Locate the cell with the specified text and output its [x, y] center coordinate. 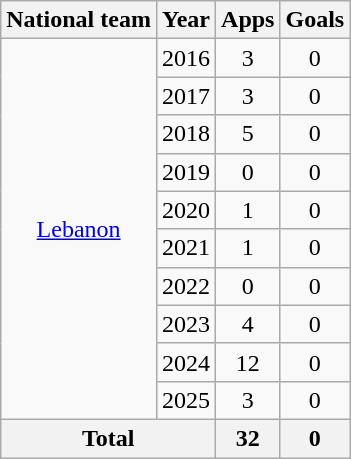
Apps [248, 20]
Total [108, 438]
2018 [186, 134]
2020 [186, 210]
2016 [186, 58]
Lebanon [79, 230]
Year [186, 20]
2022 [186, 286]
2025 [186, 400]
National team [79, 20]
2024 [186, 362]
4 [248, 324]
2019 [186, 172]
32 [248, 438]
2021 [186, 248]
Goals [315, 20]
2017 [186, 96]
12 [248, 362]
5 [248, 134]
2023 [186, 324]
